For the text-containing cell, return its midpoint in [X, Y] coordinate format. 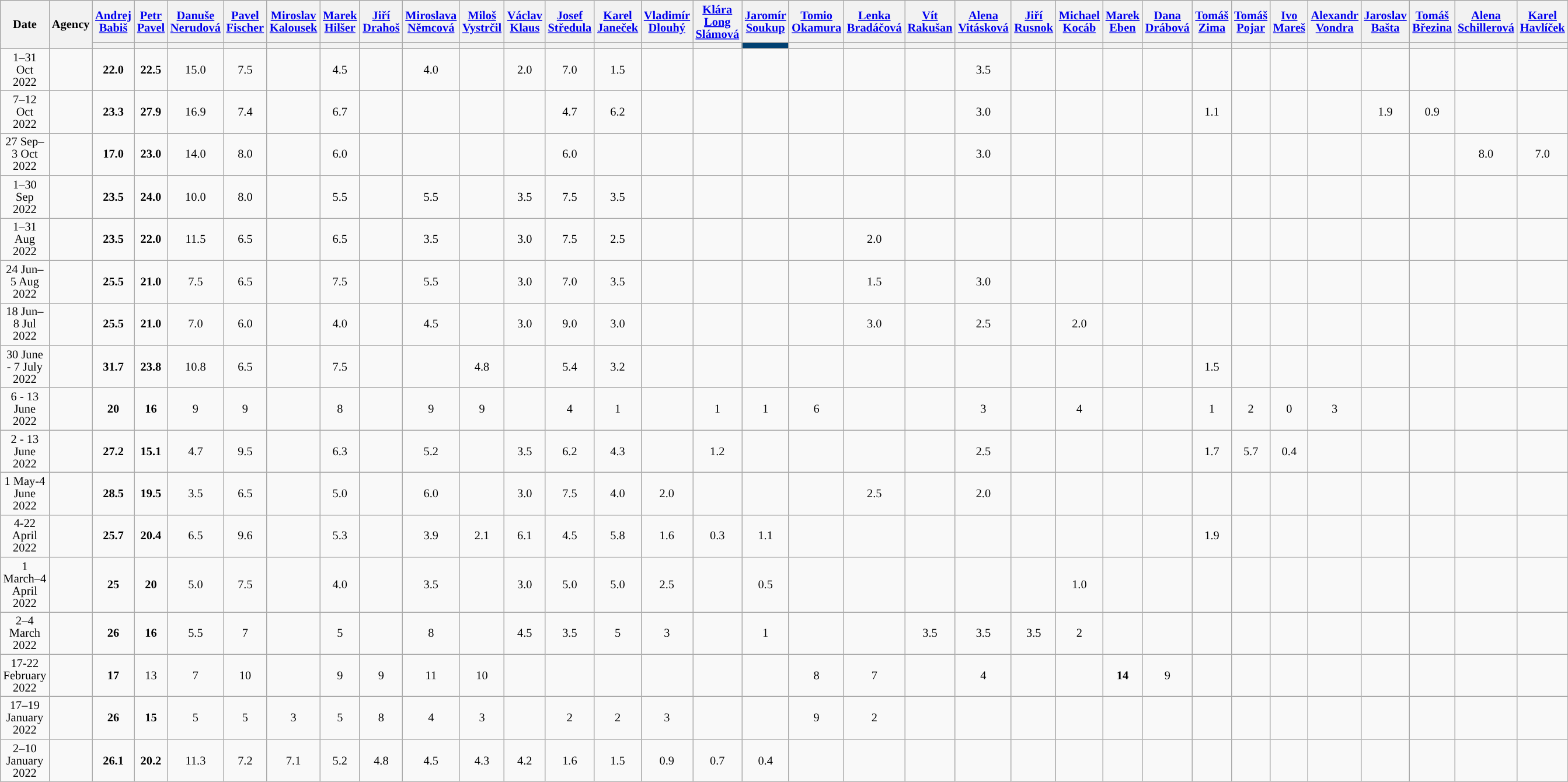
6.3 [340, 452]
31.7 [113, 366]
1–30 Sep 2022 [25, 197]
15 [151, 718]
2–10 January 2022 [25, 760]
17–19 January 2022 [25, 718]
1–31 Aug 2022 [25, 239]
6 - 13 June 2022 [25, 409]
16.9 [196, 112]
Marek Hilšer [340, 21]
0.3 [717, 536]
Danuše Nerudová [196, 21]
9.0 [570, 324]
23.0 [151, 154]
Jiří Drahoš [381, 21]
4.2 [525, 760]
Jaromír Soukup [765, 21]
14 [1123, 676]
6.7 [340, 112]
9.5 [245, 452]
Alena Schillerová [1486, 21]
1.7 [1212, 452]
11.5 [196, 239]
3.2 [618, 366]
5.4 [570, 366]
27.2 [113, 452]
25.7 [113, 536]
20.2 [151, 760]
Miloš Vystrčil [482, 21]
Ivo Mareš [1289, 21]
7.4 [245, 112]
6 [816, 409]
Tomáš Zima [1212, 21]
1 May-4 June 2022 [25, 494]
5.8 [618, 536]
11 [431, 676]
18 Jun–8 Jul 2022 [25, 324]
7–12 Oct 2022 [25, 112]
17.0 [113, 154]
27 Sep–3 Oct 2022 [25, 154]
28.5 [113, 494]
15.0 [196, 70]
Jaroslav Bašta [1386, 21]
2–4 March 2022 [25, 633]
23.3 [113, 112]
9.6 [245, 536]
Dana Drábová [1168, 21]
17-22 February 2022 [25, 676]
13 [151, 676]
14.0 [196, 154]
20.4 [151, 536]
7.1 [293, 760]
Petr Pavel [151, 21]
Tomáš Březina [1433, 21]
0.5 [765, 585]
17 [113, 676]
25 [113, 585]
19.5 [151, 494]
6.1 [525, 536]
Josef Středula [570, 21]
3.9 [431, 536]
2.1 [482, 536]
Agency [71, 24]
30 June - 7 July 2022 [25, 366]
1–31 Oct 2022 [25, 70]
Michael Kocáb [1079, 21]
Date [25, 24]
23.8 [151, 366]
11.3 [196, 760]
Lenka Bradáčová [874, 21]
Vít Rakušan [931, 21]
1 March–4 April 2022 [25, 585]
4-22 April 2022 [25, 536]
Václav Klaus [525, 21]
24 Jun–5 Aug 2022 [25, 281]
1.2 [717, 452]
0.7 [717, 760]
2 - 13 June 2022 [25, 452]
10.8 [196, 366]
Karel Janeček [618, 21]
Andrej Babiš [113, 21]
Tomio Okamura [816, 21]
Jiří Rusnok [1033, 21]
Miroslav Kalousek [293, 21]
Pavel Fischer [245, 21]
5.7 [1250, 452]
Alexandr Vondra [1334, 21]
5.3 [340, 536]
22.5 [151, 70]
26.1 [113, 760]
Karel Havlíček [1542, 21]
15.1 [151, 452]
Klára Long Slámová [717, 21]
10.0 [196, 197]
1.0 [1079, 585]
0 [1289, 409]
27.9 [151, 112]
Miroslava Němcová [431, 21]
24.0 [151, 197]
Tomáš Pojar [1250, 21]
7.2 [245, 760]
Vladimír Dlouhý [667, 21]
Alena Vitásková [983, 21]
Marek Eben [1123, 21]
